Identify which cell holds the provided text, then report its [X, Y] central coordinate. 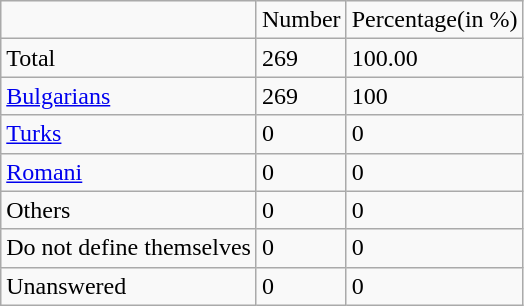
100 [434, 96]
Number [301, 20]
Romani [129, 172]
Total [129, 58]
100.00 [434, 58]
Unanswered [129, 286]
Others [129, 210]
Percentage(in %) [434, 20]
Do not define themselves [129, 248]
Bulgarians [129, 96]
Turks [129, 134]
